Extract the [x, y] coordinate from the center of the cell holding the provided text.  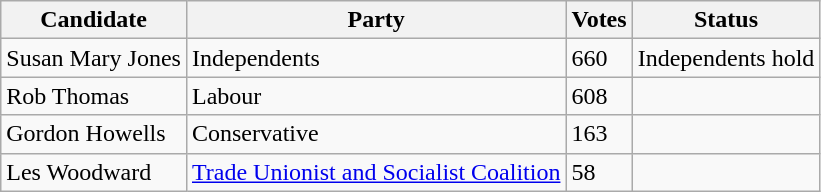
Party [376, 20]
Les Woodward [94, 172]
Rob Thomas [94, 96]
608 [599, 96]
163 [599, 134]
Votes [599, 20]
Candidate [94, 20]
Status [726, 20]
660 [599, 58]
Labour [376, 96]
Independents hold [726, 58]
Independents [376, 58]
Gordon Howells [94, 134]
Conservative [376, 134]
Susan Mary Jones [94, 58]
58 [599, 172]
Trade Unionist and Socialist Coalition [376, 172]
